Search for the cell housing the specified text and yield its [x, y] center coordinate. 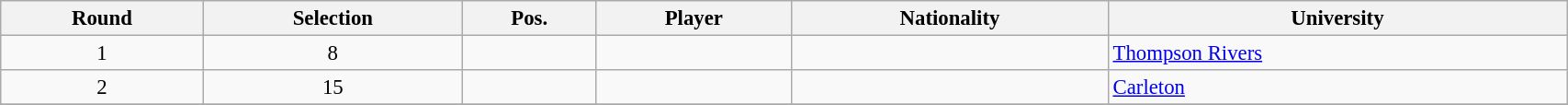
Nationality [950, 18]
Thompson Rivers [1337, 53]
1 [102, 53]
Pos. [529, 18]
Player [694, 18]
Round [102, 18]
Carleton [1337, 87]
15 [333, 87]
8 [333, 53]
Selection [333, 18]
University [1337, 18]
2 [102, 87]
